Locate the cell with the specified text and output its (x, y) center coordinate. 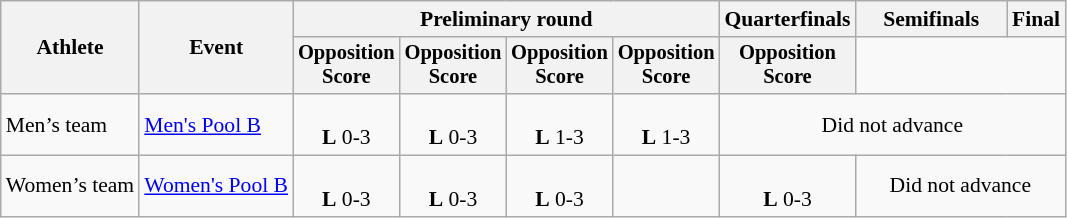
Preliminary round (506, 19)
Women's Pool B (216, 186)
Men's Pool B (216, 124)
Event (216, 48)
Women’s team (70, 186)
Semifinals (931, 19)
Quarterfinals (787, 19)
Men’s team (70, 124)
Athlete (70, 48)
Final (1036, 19)
